From the cell containing the given text, extract its center point as (X, Y) coordinate. 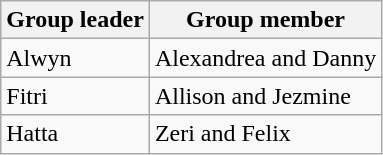
Fitri (76, 96)
Alwyn (76, 58)
Zeri and Felix (265, 134)
Alexandrea and Danny (265, 58)
Allison and Jezmine (265, 96)
Group leader (76, 20)
Hatta (76, 134)
Group member (265, 20)
